Output the [x, y] coordinate of the center of the cell containing the given text.  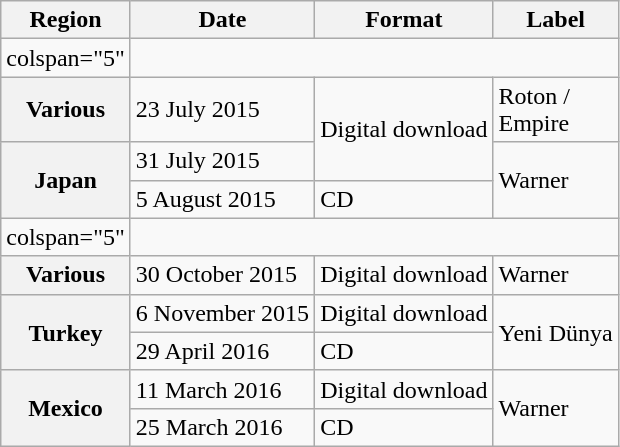
Yeni Dünya [556, 332]
Roton /Empire [556, 110]
25 March 2016 [222, 427]
23 July 2015 [222, 110]
6 November 2015 [222, 313]
Format [404, 20]
30 October 2015 [222, 275]
Label [556, 20]
11 March 2016 [222, 389]
31 July 2015 [222, 161]
Japan [66, 180]
Mexico [66, 408]
29 April 2016 [222, 351]
5 August 2015 [222, 199]
Turkey [66, 332]
Date [222, 20]
Region [66, 20]
